Pinpoint the cell where the given text exists, returning its [X, Y] midpoint coordinate. 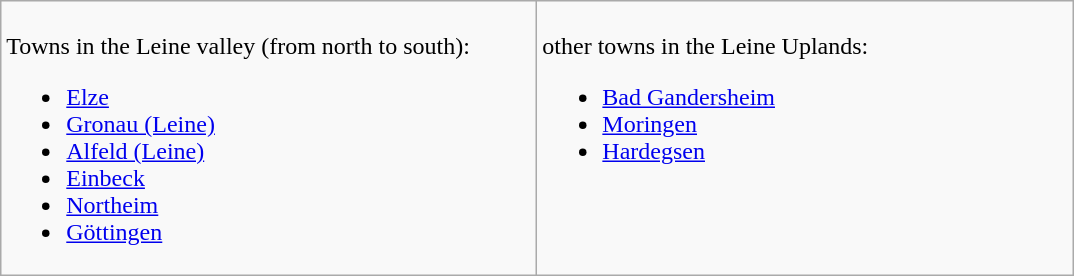
Towns in the Leine valley (from north to south):ElzeGronau (Leine)Alfeld (Leine)EinbeckNortheimGöttingen [269, 138]
other towns in the Leine Uplands:Bad GandersheimMoringenHardegsen [805, 138]
